Search for the cell housing the specified text and yield its (x, y) center coordinate. 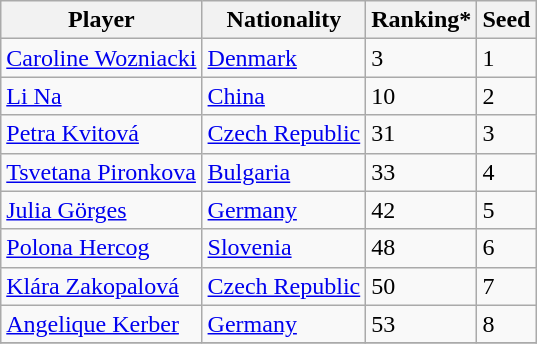
8 (506, 324)
50 (422, 286)
Seed (506, 20)
Angelique Kerber (102, 324)
Denmark (284, 58)
7 (506, 286)
Klára Zakopalová (102, 286)
33 (422, 172)
Polona Hercog (102, 248)
Tsvetana Pironkova (102, 172)
1 (506, 58)
42 (422, 210)
Petra Kvitová (102, 134)
6 (506, 248)
China (284, 96)
Nationality (284, 20)
4 (506, 172)
48 (422, 248)
Li Na (102, 96)
Ranking* (422, 20)
53 (422, 324)
Bulgaria (284, 172)
10 (422, 96)
Julia Görges (102, 210)
Slovenia (284, 248)
Player (102, 20)
5 (506, 210)
Caroline Wozniacki (102, 58)
31 (422, 134)
2 (506, 96)
